Capture the cell that displays the provided text and extract its (x, y) central coordinate. 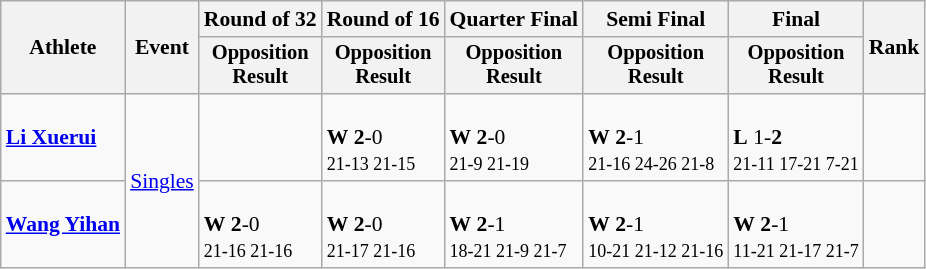
W 2-118-21 21-9 21-7 (514, 224)
W 2-021-13 21-15 (384, 138)
W 2-121-16 24-26 21-8 (656, 138)
Wang Yihan (63, 224)
Rank (894, 48)
W 2-021-9 21-19 (514, 138)
Round of 16 (384, 19)
W 2-110-21 21-12 21-16 (656, 224)
W 2-111-21 21-17 21-7 (796, 224)
Quarter Final (514, 19)
Final (796, 19)
L 1-221-11 17-21 7-21 (796, 138)
Round of 32 (260, 19)
Athlete (63, 48)
W 2-021-17 21-16 (384, 224)
W 2-021-16 21-16 (260, 224)
Li Xuerui (63, 138)
Semi Final (656, 19)
Event (162, 48)
Singles (162, 180)
